Find where the given text appears and provide that cell's center as [X, Y] coordinate. 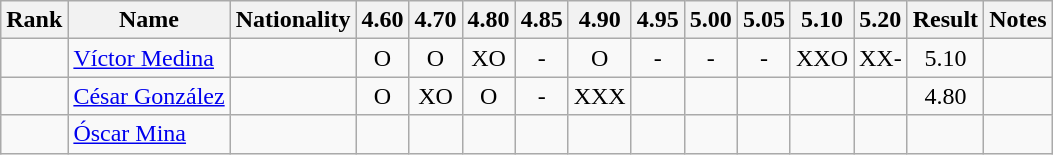
César González [149, 96]
5.05 [764, 20]
Result [945, 20]
XXX [600, 96]
4.60 [382, 20]
XXO [822, 58]
4.90 [600, 20]
5.00 [710, 20]
4.70 [436, 20]
Rank [34, 20]
Víctor Medina [149, 58]
Óscar Mina [149, 134]
XX- [881, 58]
Nationality [293, 20]
4.85 [542, 20]
Name [149, 20]
4.95 [658, 20]
5.20 [881, 20]
Notes [1018, 20]
